Determine the (x, y) coordinate at the center of the cell enclosing the given text.  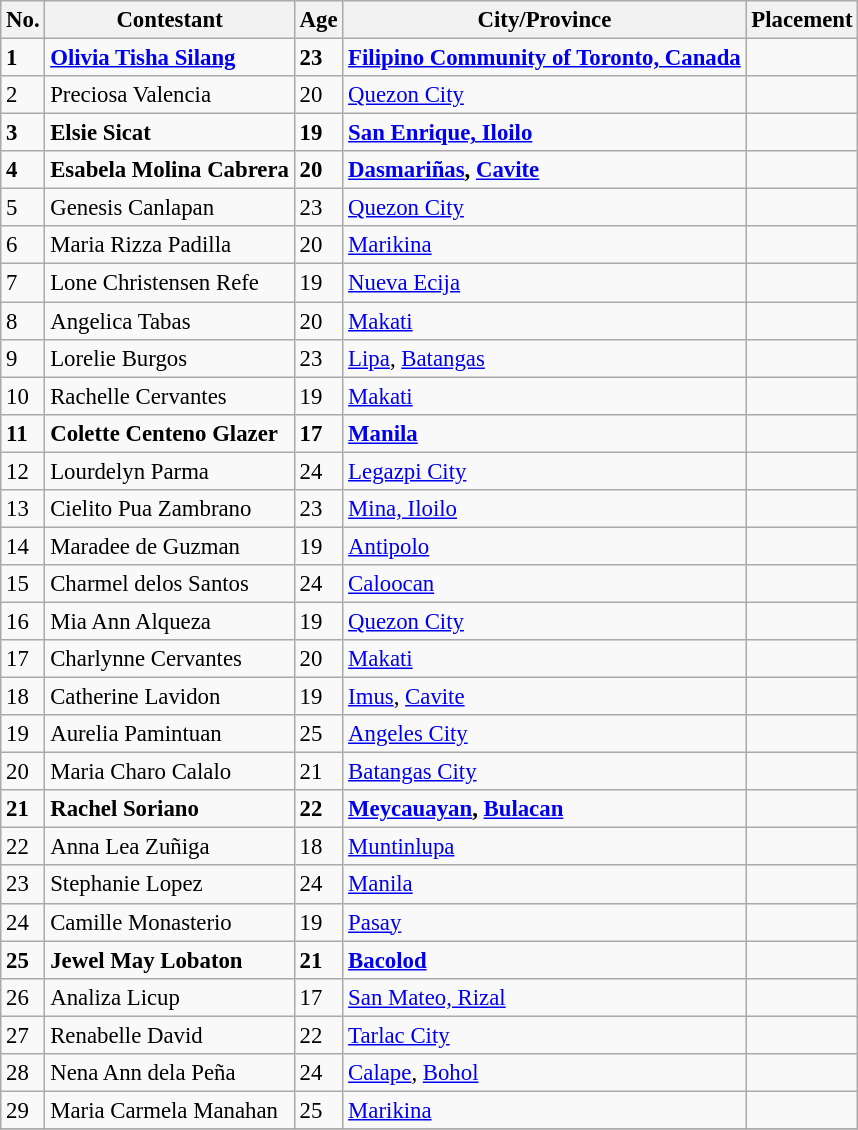
9 (23, 358)
Genesis Canlapan (170, 208)
Maria Charo Calalo (170, 772)
Charmel delos Santos (170, 584)
27 (23, 1035)
Maria Rizza Padilla (170, 245)
3 (23, 133)
15 (23, 584)
Angeles City (544, 734)
Renabelle David (170, 1035)
Tarlac City (544, 1035)
Lorelie Burgos (170, 358)
11 (23, 433)
Stephanie Lopez (170, 885)
1 (23, 58)
Olivia Tisha Silang (170, 58)
Rachelle Cervantes (170, 396)
Calape, Bohol (544, 1073)
Antipolo (544, 546)
Nueva Ecija (544, 283)
Colette Centeno Glazer (170, 433)
14 (23, 546)
Catherine Lavidon (170, 697)
Age (318, 20)
Filipino Community of Toronto, Canada (544, 58)
Legazpi City (544, 471)
Contestant (170, 20)
Caloocan (544, 584)
Meycauayan, Bulacan (544, 809)
Anna Lea Zuñiga (170, 847)
Rachel Soriano (170, 809)
Analiza Licup (170, 997)
Lone Christensen Refe (170, 283)
San Mateo, Rizal (544, 997)
Mina, Iloilo (544, 509)
No. (23, 20)
Angelica Tabas (170, 321)
2 (23, 95)
Lourdelyn Parma (170, 471)
Charlynne Cervantes (170, 659)
Dasmariñas, Cavite (544, 170)
Elsie Sicat (170, 133)
Nena Ann dela Peña (170, 1073)
City/Province (544, 20)
12 (23, 471)
San Enrique, Iloilo (544, 133)
8 (23, 321)
13 (23, 509)
Maria Carmela Manahan (170, 1110)
6 (23, 245)
26 (23, 997)
28 (23, 1073)
Bacolod (544, 960)
Imus, Cavite (544, 697)
7 (23, 283)
Muntinlupa (544, 847)
29 (23, 1110)
Placement (802, 20)
Batangas City (544, 772)
Cielito Pua Zambrano (170, 509)
Camille Monasterio (170, 922)
10 (23, 396)
Preciosa Valencia (170, 95)
5 (23, 208)
Lipa, Batangas (544, 358)
16 (23, 621)
Maradee de Guzman (170, 546)
Esabela Molina Cabrera (170, 170)
Mia Ann Alqueza (170, 621)
Pasay (544, 922)
4 (23, 170)
Aurelia Pamintuan (170, 734)
Jewel May Lobaton (170, 960)
